Return (x, y) of the center of cell containing provided text 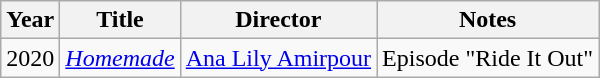
Episode "Ride It Out" (488, 58)
Ana Lily Amirpour (278, 58)
2020 (30, 58)
Title (120, 20)
Year (30, 20)
Director (278, 20)
Homemade (120, 58)
Notes (488, 20)
